Return the (x, y) coordinate for the center point of the cell that contains the specified text.  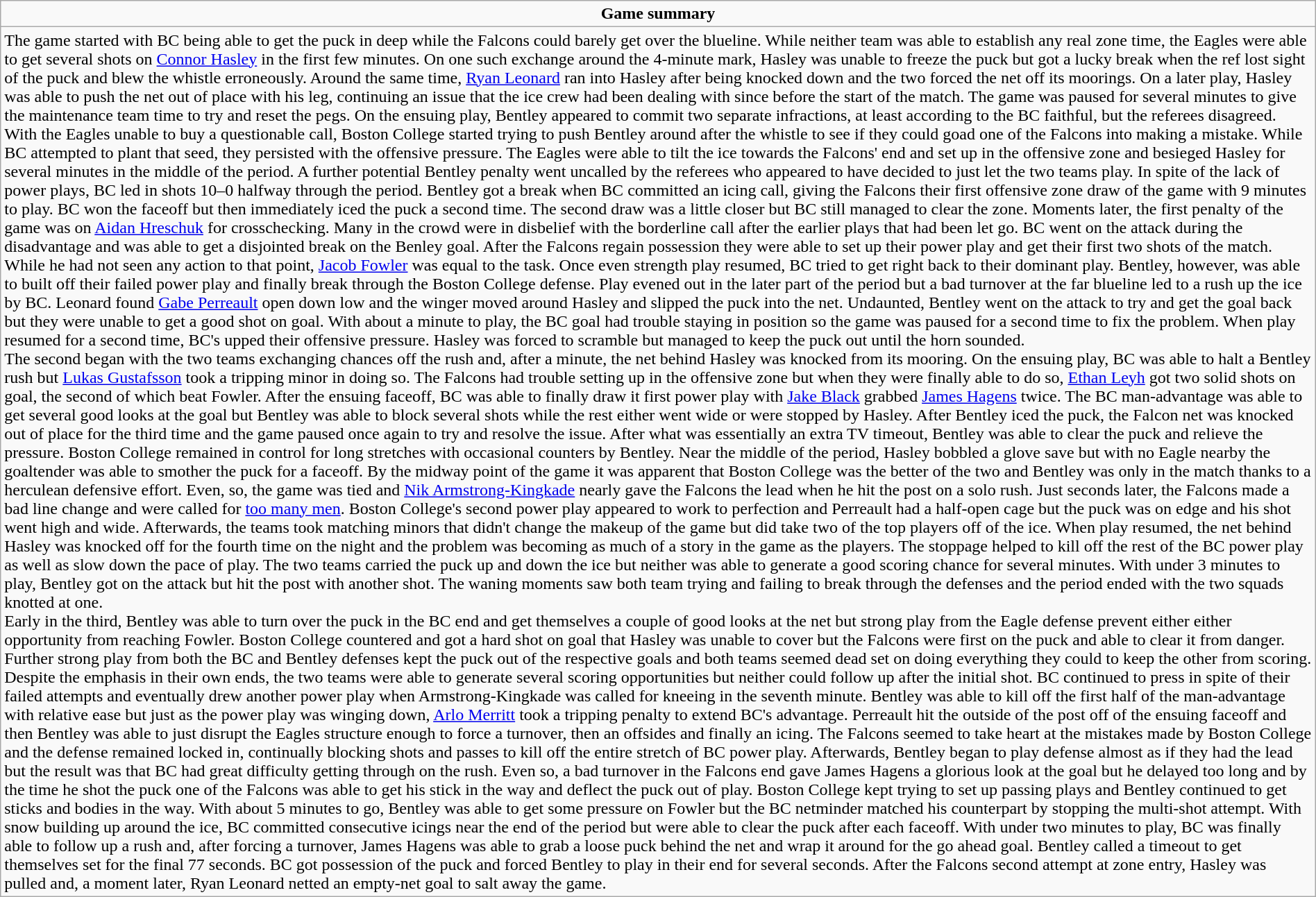
Game summary (658, 14)
